Output the [x, y] coordinate of the center of the cell containing the given text.  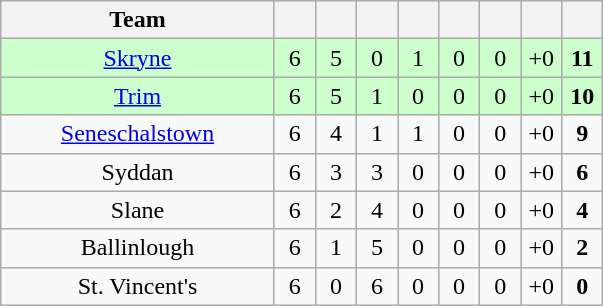
Skryne [138, 58]
Syddan [138, 172]
Trim [138, 96]
Slane [138, 210]
Ballinlough [138, 248]
Seneschalstown [138, 134]
9 [582, 134]
Team [138, 20]
St. Vincent's [138, 286]
11 [582, 58]
10 [582, 96]
